Identify which cell holds the provided text, then report its (x, y) central coordinate. 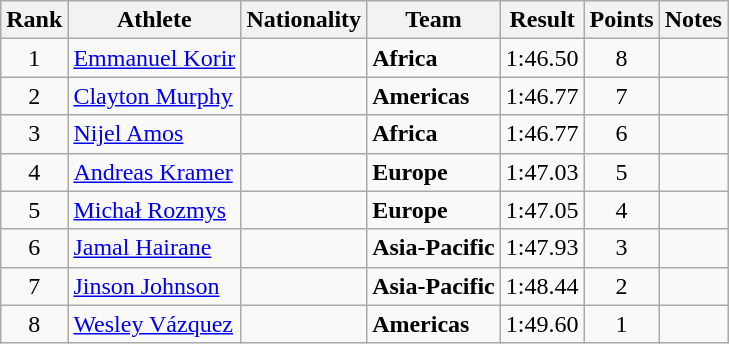
Athlete (154, 20)
Wesley Vázquez (154, 324)
Andreas Kramer (154, 172)
Emmanuel Korir (154, 58)
1:48.44 (542, 286)
Michał Rozmys (154, 210)
Rank (34, 20)
Result (542, 20)
1:47.93 (542, 248)
Points (622, 20)
Team (434, 20)
Nationality (304, 20)
1:47.03 (542, 172)
Jinson Johnson (154, 286)
1:49.60 (542, 324)
Clayton Murphy (154, 96)
Nijel Amos (154, 134)
Jamal Hairane (154, 248)
1:47.05 (542, 210)
Notes (693, 20)
1:46.50 (542, 58)
